Find where the given text appears and provide that cell's center as (x, y) coordinate. 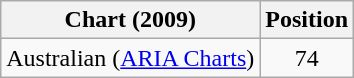
Chart (2009) (130, 20)
Australian (ARIA Charts) (130, 58)
Position (307, 20)
74 (307, 58)
